Identify which cell holds the provided text, then report its (X, Y) central coordinate. 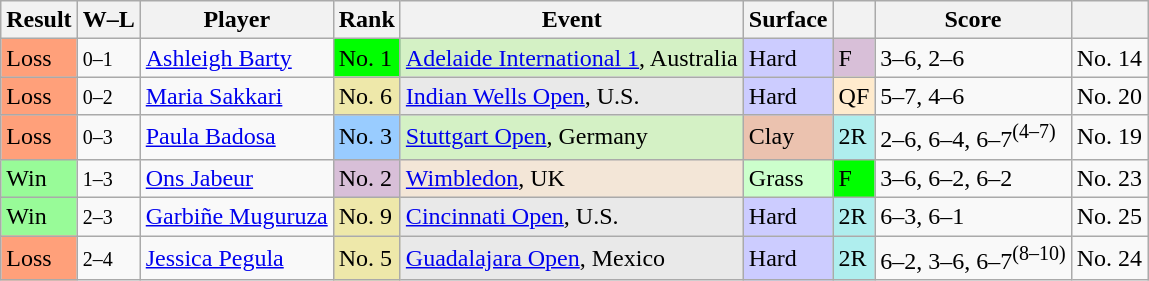
6–2, 3–6, 6–7(8–10) (973, 258)
0–1 (108, 58)
No. 20 (1109, 96)
Grass (788, 178)
Stuttgart Open, Germany (572, 138)
0–2 (108, 96)
Ashleigh Barty (236, 58)
Cincinnati Open, U.S. (572, 217)
Guadalajara Open, Mexico (572, 258)
Score (973, 20)
2–3 (108, 217)
0–3 (108, 138)
Jessica Pegula (236, 258)
No. 3 (366, 138)
No. 1 (366, 58)
QF (854, 96)
No. 14 (1109, 58)
3–6, 6–2, 6–2 (973, 178)
3–6, 2–6 (973, 58)
Ons Jabeur (236, 178)
No. 6 (366, 96)
W–L (108, 20)
Paula Badosa (236, 138)
Indian Wells Open, U.S. (572, 96)
No. 9 (366, 217)
Adelaide International 1, Australia (572, 58)
6–3, 6–1 (973, 217)
2–6, 6–4, 6–7(4–7) (973, 138)
Player (236, 20)
5–7, 4–6 (973, 96)
Rank (366, 20)
1–3 (108, 178)
Maria Sakkari (236, 96)
No. 25 (1109, 217)
Clay (788, 138)
Event (572, 20)
No. 5 (366, 258)
No. 2 (366, 178)
Garbiñe Muguruza (236, 217)
No. 23 (1109, 178)
Wimbledon, UK (572, 178)
Surface (788, 20)
Result (39, 20)
No. 24 (1109, 258)
2–4 (108, 258)
No. 19 (1109, 138)
